Determine the (x, y) coordinate at the center of the cell enclosing the given text.  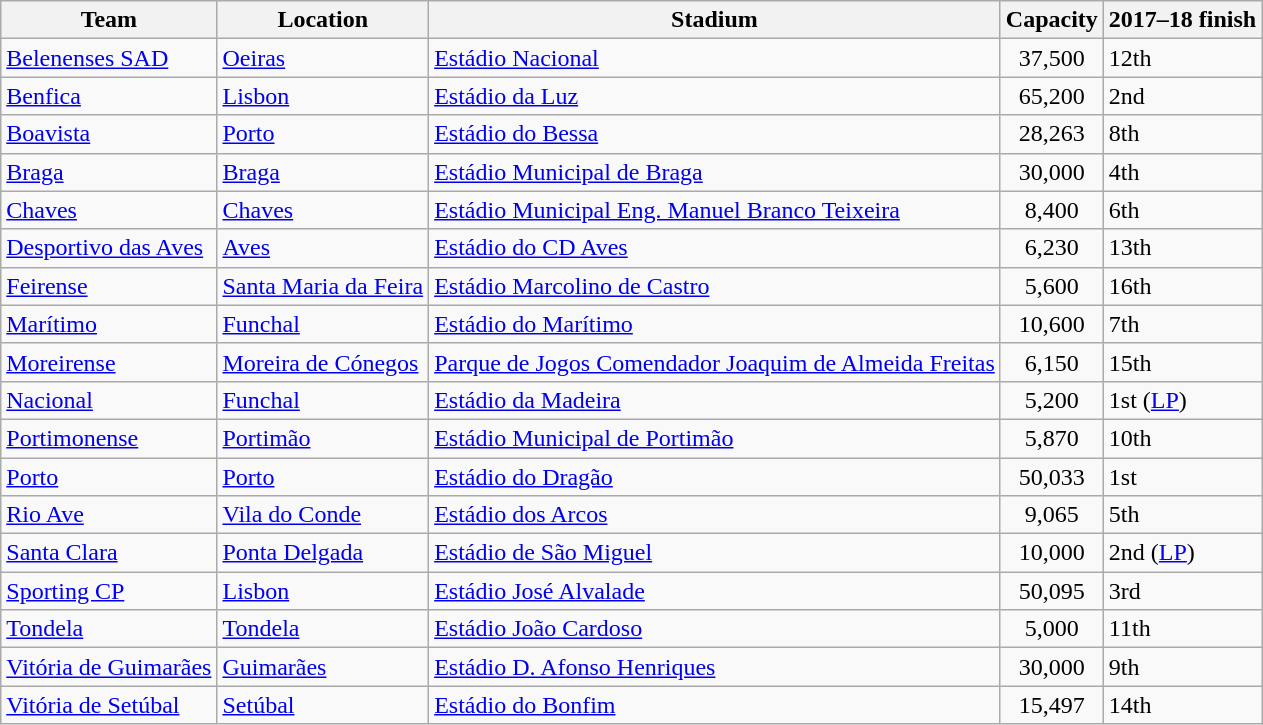
Estádio do CD Aves (715, 248)
Sporting CP (109, 591)
3rd (1182, 591)
Estádio de São Miguel (715, 553)
Estádio dos Arcos (715, 515)
50,033 (1052, 477)
10th (1182, 438)
Capacity (1052, 20)
16th (1182, 286)
12th (1182, 58)
Estádio Marcolino de Castro (715, 286)
Santa Clara (109, 553)
9,065 (1052, 515)
Marítimo (109, 324)
10,600 (1052, 324)
Aves (323, 248)
Estádio Municipal de Portimão (715, 438)
Location (323, 20)
Parque de Jogos Comendador Joaquim de Almeida Freitas (715, 362)
Feirense (109, 286)
Belenenses SAD (109, 58)
Estádio do Bessa (715, 134)
Desportivo das Aves (109, 248)
28,263 (1052, 134)
Estádio Municipal Eng. Manuel Branco Teixeira (715, 210)
2017–18 finish (1182, 20)
Estádio D. Afonso Henriques (715, 667)
1st (LP) (1182, 400)
13th (1182, 248)
Oeiras (323, 58)
15th (1182, 362)
Vitória de Setúbal (109, 705)
1st (1182, 477)
Ponta Delgada (323, 553)
Nacional (109, 400)
Estádio João Cardoso (715, 629)
Estádio do Dragão (715, 477)
Rio Ave (109, 515)
Benfica (109, 96)
Portimonense (109, 438)
Estádio Nacional (715, 58)
Estádio da Madeira (715, 400)
8th (1182, 134)
5th (1182, 515)
5,870 (1052, 438)
Vila do Conde (323, 515)
11th (1182, 629)
10,000 (1052, 553)
Estádio do Marítimo (715, 324)
Santa Maria da Feira (323, 286)
37,500 (1052, 58)
Boavista (109, 134)
Estádio José Alvalade (715, 591)
7th (1182, 324)
15,497 (1052, 705)
Estádio do Bonfim (715, 705)
Moreira de Cónegos (323, 362)
Setúbal (323, 705)
6,150 (1052, 362)
8,400 (1052, 210)
65,200 (1052, 96)
Moreirense (109, 362)
2nd (1182, 96)
6th (1182, 210)
5,600 (1052, 286)
Guimarães (323, 667)
Estádio Municipal de Braga (715, 172)
9th (1182, 667)
Team (109, 20)
Vitória de Guimarães (109, 667)
50,095 (1052, 591)
5,000 (1052, 629)
4th (1182, 172)
14th (1182, 705)
Stadium (715, 20)
Portimão (323, 438)
Estádio da Luz (715, 96)
6,230 (1052, 248)
5,200 (1052, 400)
2nd (LP) (1182, 553)
